Extract the (x, y) coordinate from the center of the cell holding the provided text.  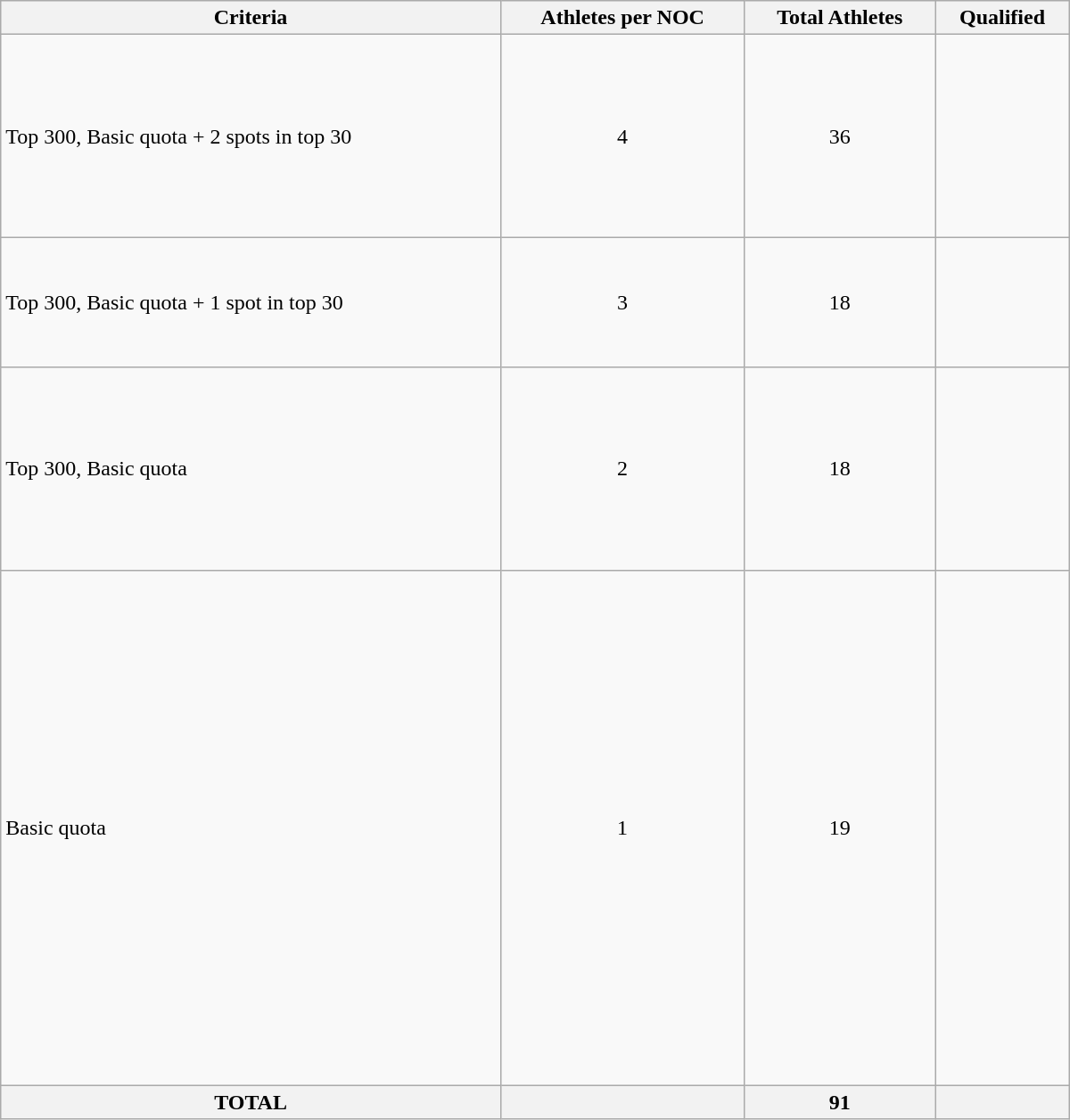
4 (622, 136)
2 (622, 469)
Athletes per NOC (622, 18)
Top 300, Basic quota + 1 spot in top 30 (251, 302)
1 (622, 828)
Top 300, Basic quota + 2 spots in top 30 (251, 136)
91 (840, 1102)
19 (840, 828)
Qualified (1002, 18)
TOTAL (251, 1102)
Total Athletes (840, 18)
3 (622, 302)
Top 300, Basic quota (251, 469)
Criteria (251, 18)
36 (840, 136)
Basic quota (251, 828)
